Scan for the cell matching the given text and deliver its (X, Y) coordinate at center. 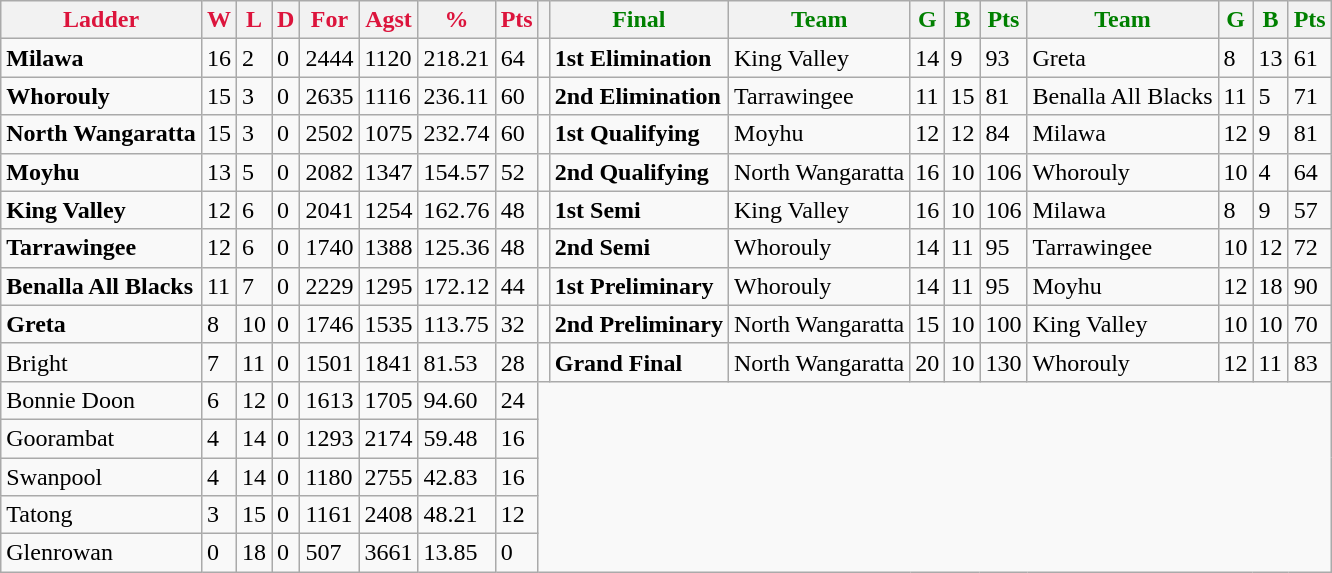
1293 (330, 438)
2444 (330, 58)
Tatong (102, 515)
93 (1004, 58)
42.83 (456, 477)
L (254, 20)
Swanpool (102, 477)
2041 (330, 210)
28 (516, 362)
1180 (330, 477)
72 (1310, 248)
2nd Qualifying (638, 172)
2174 (388, 438)
1075 (388, 134)
2408 (388, 515)
113.75 (456, 324)
83 (1310, 362)
32 (516, 324)
1st Qualifying (638, 134)
507 (330, 553)
1254 (388, 210)
154.57 (456, 172)
3661 (388, 553)
20 (928, 362)
100 (1004, 324)
Goorambat (102, 438)
1347 (388, 172)
13.85 (456, 553)
1st Semi (638, 210)
94.60 (456, 400)
2502 (330, 134)
52 (516, 172)
125.36 (456, 248)
Bright (102, 362)
90 (1310, 286)
1161 (330, 515)
2nd Elimination (638, 96)
48.21 (456, 515)
Glenrowan (102, 553)
236.11 (456, 96)
172.12 (456, 286)
1295 (388, 286)
71 (1310, 96)
61 (1310, 58)
2 (254, 58)
218.21 (456, 58)
1st Elimination (638, 58)
For (330, 20)
59.48 (456, 438)
1st Preliminary (638, 286)
1120 (388, 58)
130 (1004, 362)
% (456, 20)
Grand Final (638, 362)
2nd Preliminary (638, 324)
1746 (330, 324)
44 (516, 286)
24 (516, 400)
2229 (330, 286)
D (286, 20)
1388 (388, 248)
81.53 (456, 362)
57 (1310, 210)
Ladder (102, 20)
1841 (388, 362)
84 (1004, 134)
162.76 (456, 210)
Bonnie Doon (102, 400)
1740 (330, 248)
70 (1310, 324)
Agst (388, 20)
2755 (388, 477)
232.74 (456, 134)
W (218, 20)
2nd Semi (638, 248)
1116 (388, 96)
1535 (388, 324)
1501 (330, 362)
2635 (330, 96)
1613 (330, 400)
2082 (330, 172)
Final (638, 20)
1705 (388, 400)
